Scan for the cell matching the given text and deliver its (X, Y) coordinate at center. 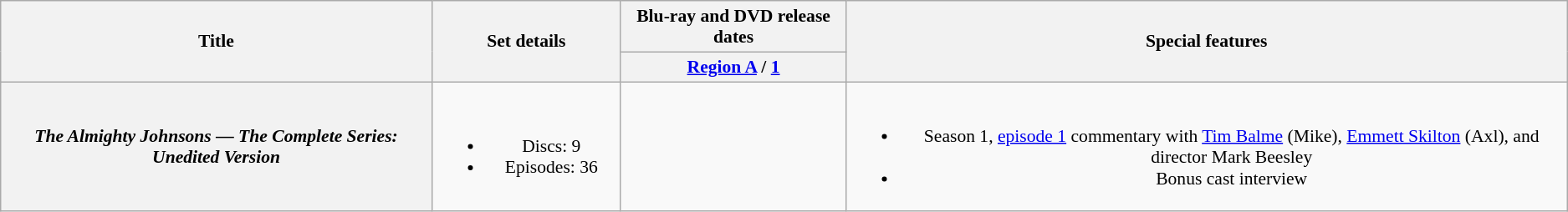
Special features (1207, 42)
Blu-ray and DVD release dates (733, 27)
Region A / 1 (733, 67)
The Almighty Johnsons — The Complete Series: Unedited Version (217, 147)
Set details (526, 42)
Discs: 9Episodes: 36 (526, 147)
Title (217, 42)
Season 1, episode 1 commentary with Tim Balme (Mike), Emmett Skilton (Axl), and director Mark BeesleyBonus cast interview (1207, 147)
